Detect which cell encompasses the target text, then output its [x, y] center coordinate. 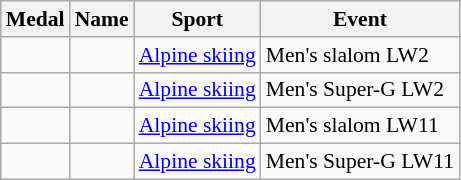
Event [360, 19]
Name [102, 19]
Medal [36, 19]
Sport [198, 19]
Men's Super-G LW2 [360, 90]
Men's Super-G LW11 [360, 162]
Men's slalom LW2 [360, 55]
Men's slalom LW11 [360, 126]
